Determine the (X, Y) coordinate at the center of the cell enclosing the given text.  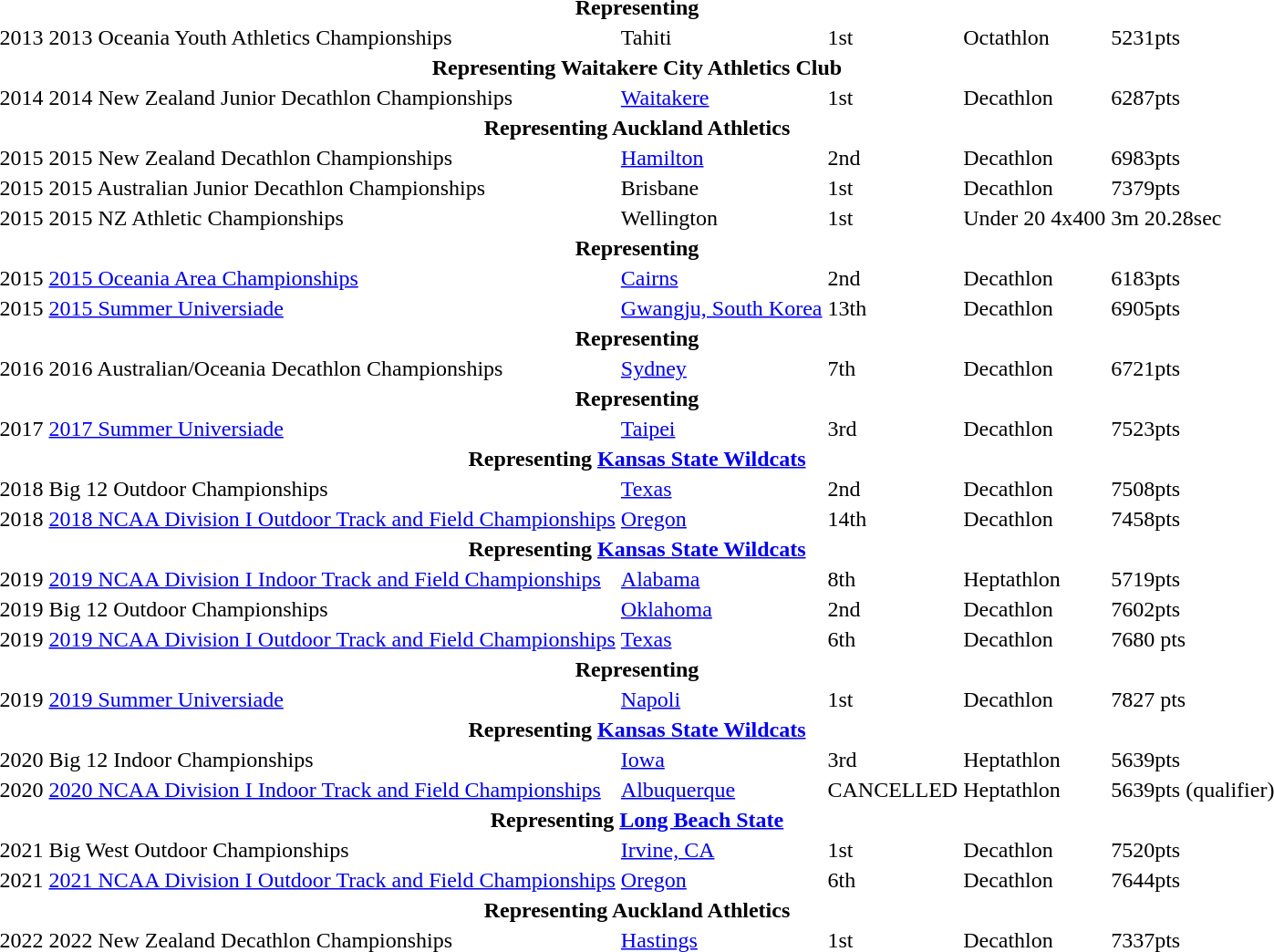
2014 New Zealand Junior Decathlon Championships (332, 98)
Brisbane (721, 188)
Albuquerque (721, 790)
Oklahoma (721, 609)
2017 Summer Universiade (332, 429)
2015 Australian Junior Decathlon Championships (332, 188)
Under 20 4x400 (1034, 218)
2021 NCAA Division I Outdoor Track and Field Championships (332, 880)
2015 Summer Universiade (332, 308)
Wellington (721, 218)
8th (893, 579)
13th (893, 308)
2016 Australian/Oceania Decathlon Championships (332, 368)
Hamilton (721, 158)
2015 New Zealand Decathlon Championships (332, 158)
2019 NCAA Division I Outdoor Track and Field Championships (332, 639)
Big 12 Indoor Championships (332, 760)
Gwangju, South Korea (721, 308)
Octathlon (1034, 37)
2020 NCAA Division I Indoor Track and Field Championships (332, 790)
CANCELLED (893, 790)
Iowa (721, 760)
Cairns (721, 278)
2018 NCAA Division I Outdoor Track and Field Championships (332, 519)
Napoli (721, 699)
7th (893, 368)
Alabama (721, 579)
2015 NZ Athletic Championships (332, 218)
Taipei (721, 429)
Sydney (721, 368)
2019 NCAA Division I Indoor Track and Field Championships (332, 579)
Tahiti (721, 37)
2015 Oceania Area Championships (332, 278)
Irvine, CA (721, 850)
Big West Outdoor Championships (332, 850)
14th (893, 519)
2013 Oceania Youth Athletics Championships (332, 37)
Waitakere (721, 98)
2019 Summer Universiade (332, 699)
